Output the [X, Y] coordinate of the center of the cell containing the given text.  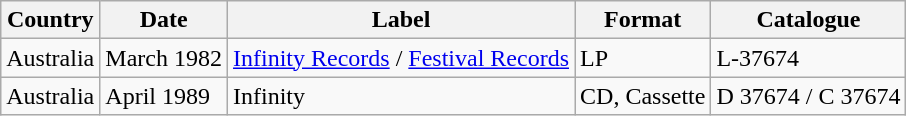
Infinity [402, 96]
April 1989 [164, 96]
CD, Cassette [643, 96]
D 37674 / C 37674 [808, 96]
Format [643, 20]
March 1982 [164, 58]
Country [50, 20]
Catalogue [808, 20]
LP [643, 58]
Date [164, 20]
Label [402, 20]
L-37674 [808, 58]
Infinity Records / Festival Records [402, 58]
